Capture the cell that displays the provided text and extract its (x, y) central coordinate. 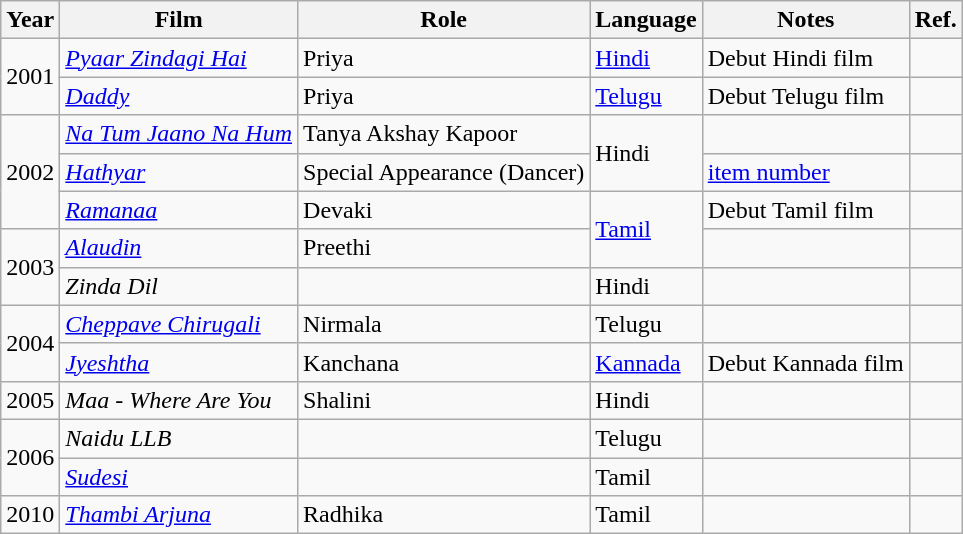
Hathyar (179, 172)
Preethi (444, 248)
Devaki (444, 210)
Kannada (646, 362)
Debut Tamil film (806, 210)
2001 (30, 77)
Pyaar Zindagi Hai (179, 58)
2002 (30, 172)
Nirmala (444, 324)
Tanya Akshay Kapoor (444, 134)
Sudesi (179, 477)
Role (444, 20)
Radhika (444, 515)
2010 (30, 515)
Debut Kannada film (806, 362)
Zinda Dil (179, 286)
Debut Hindi film (806, 58)
Ref. (936, 20)
Jyeshtha (179, 362)
Notes (806, 20)
Kanchana (444, 362)
Naidu LLB (179, 438)
Special Appearance (Dancer) (444, 172)
2005 (30, 400)
Alaudin (179, 248)
Na Tum Jaano Na Hum (179, 134)
Ramanaa (179, 210)
2004 (30, 343)
Cheppave Chirugali (179, 324)
Debut Telugu film (806, 96)
Year (30, 20)
item number (806, 172)
Film (179, 20)
Language (646, 20)
2006 (30, 457)
Maa - Where Are You (179, 400)
Shalini (444, 400)
Thambi Arjuna (179, 515)
Daddy (179, 96)
2003 (30, 267)
